Determine the [x, y] coordinate at the center of the cell enclosing the given text.  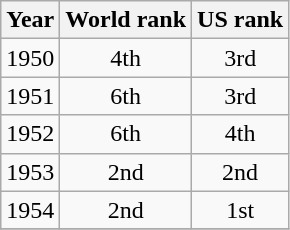
1st [240, 210]
World rank [126, 20]
1952 [30, 134]
1953 [30, 172]
1951 [30, 96]
Year [30, 20]
1950 [30, 58]
1954 [30, 210]
US rank [240, 20]
